Search for the cell housing the specified text and yield its (x, y) center coordinate. 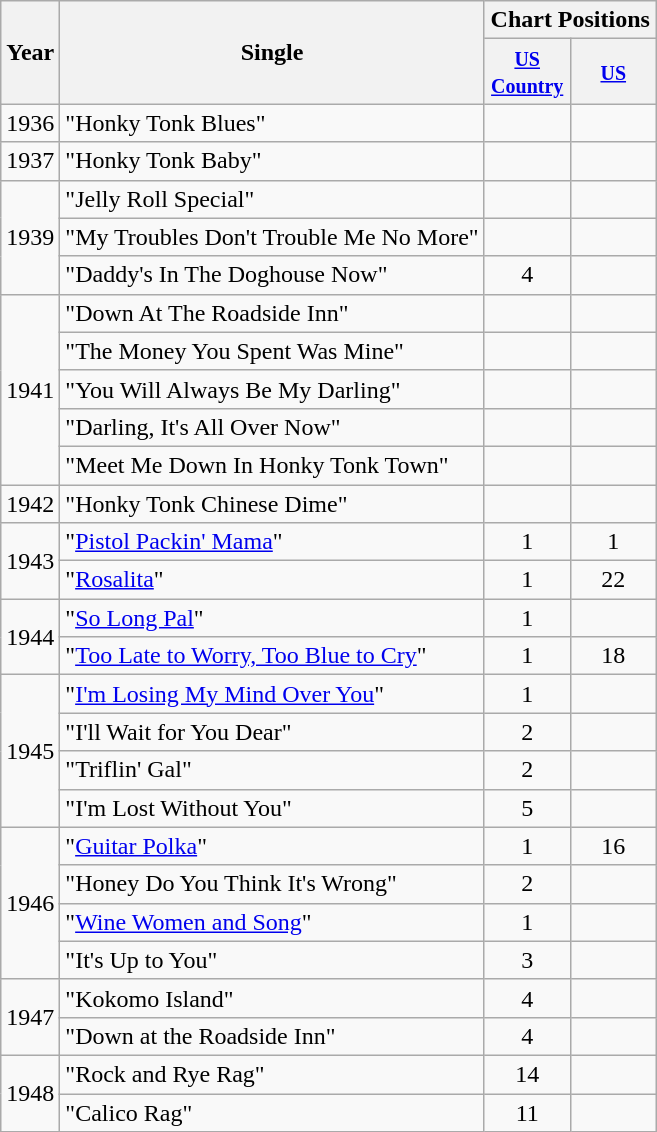
"So Long Pal" (272, 618)
"I'm Losing My Mind Over You" (272, 694)
1946 (30, 903)
"Down at the Roadside Inn" (272, 1036)
"It's Up to You" (272, 960)
1947 (30, 1017)
1937 (30, 161)
Chart Positions (570, 20)
"My Troubles Don't Trouble Me No More" (272, 237)
"You Will Always Be My Darling" (272, 389)
"Honky Tonk Baby" (272, 161)
"Rock and Rye Rag" (272, 1074)
"Darling, It's All Over Now" (272, 427)
US (613, 72)
3 (527, 960)
1943 (30, 561)
"Guitar Polka" (272, 846)
"I'll Wait for You Dear" (272, 732)
"Honky Tonk Chinese Dime" (272, 503)
14 (527, 1074)
"Too Late to Worry, Too Blue to Cry" (272, 656)
1944 (30, 637)
1939 (30, 237)
"Honky Tonk Blues" (272, 123)
"I'm Lost Without You" (272, 808)
Year (30, 52)
22 (613, 580)
"The Money You Spent Was Mine" (272, 351)
1941 (30, 389)
"Triflin' Gal" (272, 770)
"Kokomo Island" (272, 998)
"Calico Rag" (272, 1113)
5 (527, 808)
"Rosalita" (272, 580)
"Down At The Roadside Inn" (272, 313)
"Pistol Packin' Mama" (272, 542)
11 (527, 1113)
18 (613, 656)
"Meet Me Down In Honky Tonk Town" (272, 465)
"Wine Women and Song" (272, 922)
"Honey Do You Think It's Wrong" (272, 884)
US Country (527, 72)
16 (613, 846)
1945 (30, 751)
1948 (30, 1093)
"Jelly Roll Special" (272, 199)
"Daddy's In The Doghouse Now" (272, 275)
Single (272, 52)
1942 (30, 503)
1936 (30, 123)
